Provide the [X, Y] coordinate of the cell's center where the given text is located.  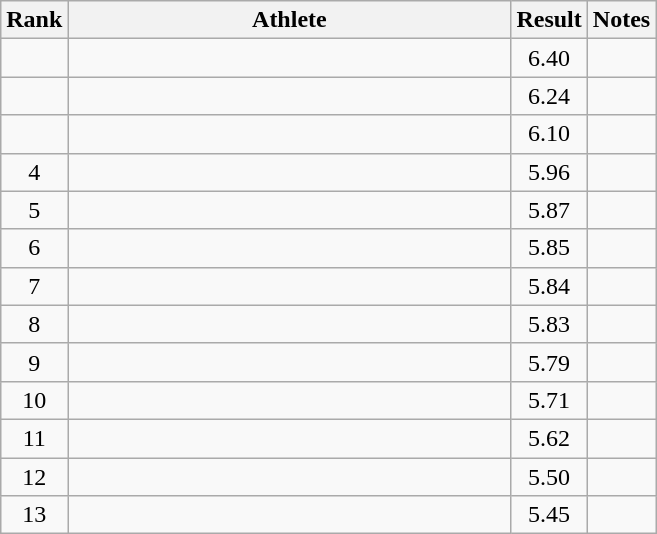
6.40 [549, 58]
11 [34, 438]
5.84 [549, 286]
5.62 [549, 438]
Athlete [290, 20]
6.24 [549, 96]
5.96 [549, 172]
5.45 [549, 515]
5 [34, 210]
5.79 [549, 362]
Result [549, 20]
Rank [34, 20]
5.85 [549, 248]
7 [34, 286]
5.87 [549, 210]
6.10 [549, 134]
5.50 [549, 477]
8 [34, 324]
9 [34, 362]
5.71 [549, 400]
4 [34, 172]
12 [34, 477]
Notes [621, 20]
10 [34, 400]
13 [34, 515]
6 [34, 248]
5.83 [549, 324]
